For the text-containing cell, return its midpoint in (X, Y) coordinate format. 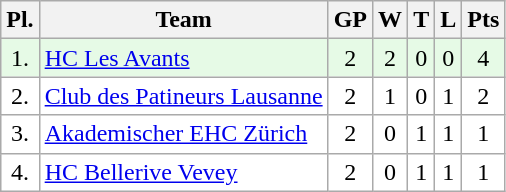
GP (350, 20)
4. (20, 172)
Club des Patineurs Lausanne (184, 96)
Pl. (20, 20)
Team (184, 20)
L (448, 20)
HC Bellerive Vevey (184, 172)
W (390, 20)
Akademischer EHC Zürich (184, 134)
4 (484, 58)
2. (20, 96)
HC Les Avants (184, 58)
T (422, 20)
Pts (484, 20)
3. (20, 134)
1. (20, 58)
